From the cell containing the given text, extract its center point as (X, Y) coordinate. 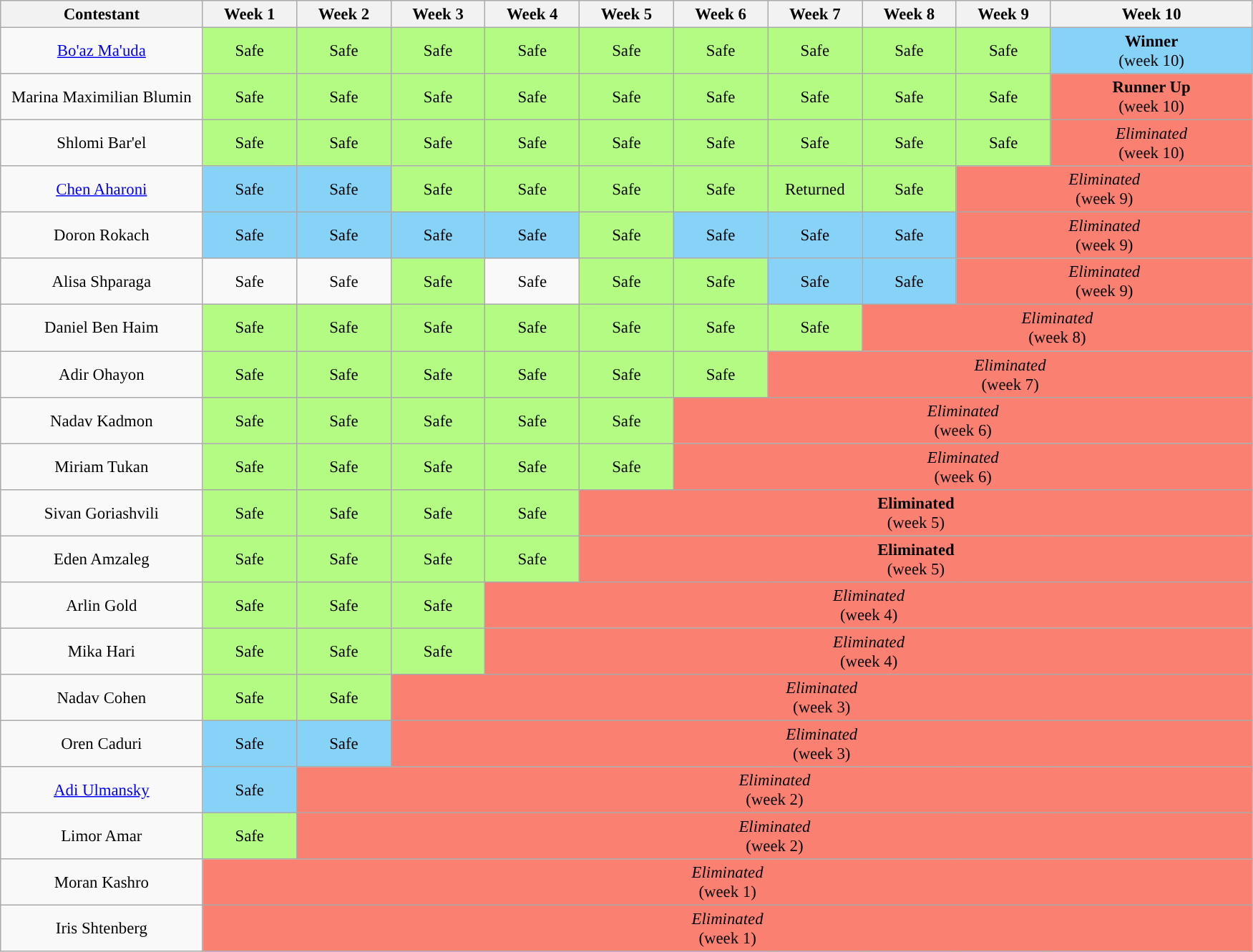
Eden Amzaleg (102, 559)
Nadav Cohen (102, 698)
Alisa Shparaga (102, 282)
Iris Shtenberg (102, 928)
Bo'az Ma'uda (102, 51)
Adir Ohayon (102, 375)
Eliminated(week 7) (1010, 375)
Contestant (102, 14)
Week 3 (438, 14)
Sivan Goriashvili (102, 512)
Week 7 (815, 14)
Week 8 (910, 14)
Week 6 (721, 14)
Daniel Ben Haim (102, 328)
Doron Rokach (102, 236)
Mika Hari (102, 651)
Chen Aharoni (102, 189)
Runner Up(week 10) (1151, 97)
Nadav Kadmon (102, 421)
Marina Maximilian Blumin (102, 97)
Adi Ulmansky (102, 790)
Moran Kashro (102, 883)
Eliminated(week 10) (1151, 143)
Miriam Tukan (102, 466)
Eliminated(week 8) (1058, 328)
Week 9 (1003, 14)
Winner(week 10) (1151, 51)
Week 10 (1151, 14)
Oren Caduri (102, 744)
Week 5 (627, 14)
Arlin Gold (102, 605)
Shlomi Bar'el (102, 143)
Week 2 (344, 14)
Week 4 (532, 14)
Returned (815, 189)
Limor Amar (102, 837)
Week 1 (250, 14)
